From the cell containing the given text, extract its center point as (X, Y) coordinate. 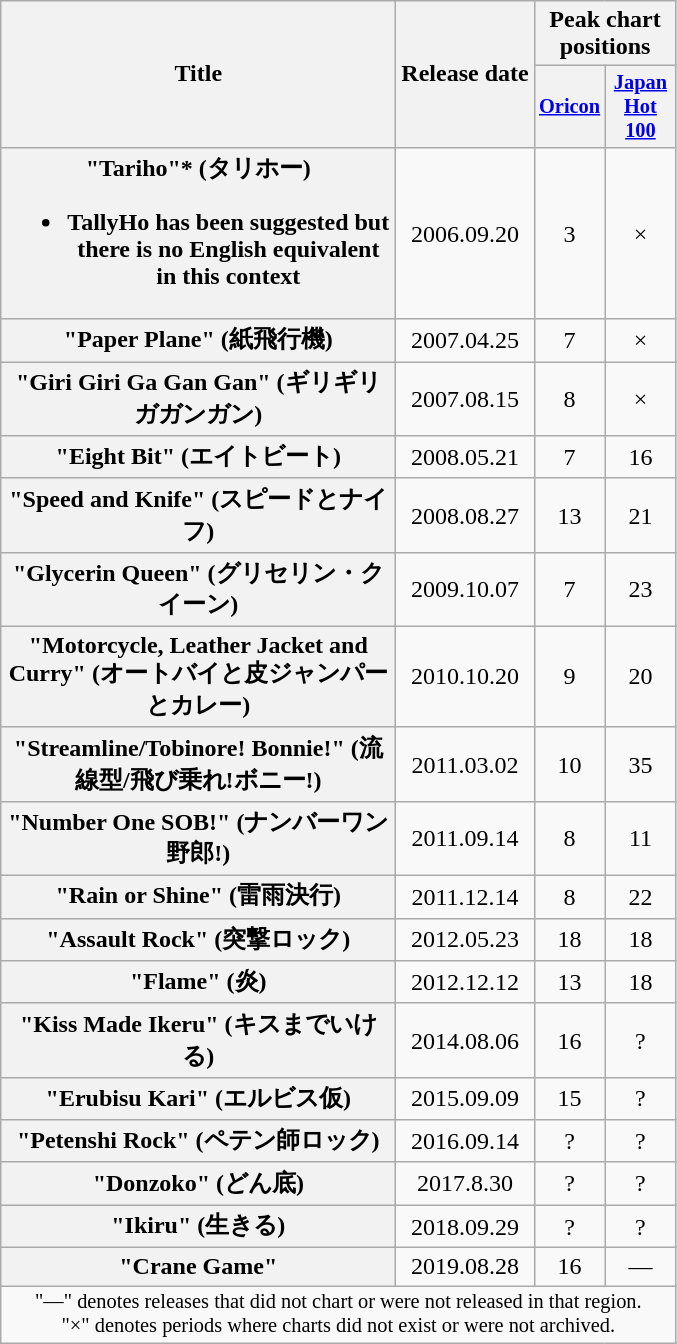
— (640, 1267)
2018.09.29 (465, 1226)
22 (640, 898)
2019.08.28 (465, 1267)
2010.10.20 (465, 676)
"Flame" (炎) (198, 982)
2014.08.06 (465, 1040)
"Giri Giri Ga Gan Gan" (ギリギリガガンガン) (198, 399)
"Paper Plane" (紙飛行機) (198, 340)
15 (570, 1098)
2012.12.12 (465, 982)
Title (198, 74)
2016.09.14 (465, 1142)
"Streamline/Tobinore! Bonnie!" (流線型/飛び乗れ!ボニー!) (198, 764)
"Motorcycle, Leather Jacket and Curry" (オートバイと皮ジャンパーとカレー) (198, 676)
2006.09.20 (465, 233)
"Tariho"* (タリホー)TallyHo has been suggested but there is no English equivalent in this context (198, 233)
Oricon (570, 107)
10 (570, 764)
"Crane Game" (198, 1267)
"Donzoko" (どん底) (198, 1184)
Release date (465, 74)
"Rain or Shine" (雷雨決行) (198, 898)
2017.8.30 (465, 1184)
"Speed and Knife" (スピードとナイフ) (198, 515)
2008.05.21 (465, 458)
9 (570, 676)
"Glycerin Queen" (グリセリン・クイーン) (198, 589)
2008.08.27 (465, 515)
"Ikiru" (生きる) (198, 1226)
"—" denotes releases that did not chart or were not released in that region."×" denotes periods where charts did not exist or were not archived. (338, 1315)
23 (640, 589)
21 (640, 515)
2007.04.25 (465, 340)
2007.08.15 (465, 399)
20 (640, 676)
"Kiss Made Ikeru" (キスまでいける) (198, 1040)
2015.09.09 (465, 1098)
2009.10.07 (465, 589)
35 (640, 764)
2011.12.14 (465, 898)
2012.05.23 (465, 940)
Japan Hot 100 (640, 107)
2011.03.02 (465, 764)
"Erubisu Kari" (エルビス仮) (198, 1098)
"Eight Bit" (エイトビート) (198, 458)
11 (640, 838)
3 (570, 233)
"Petenshi Rock" (ペテン師ロック) (198, 1142)
Peak chart positions (605, 34)
"Assault Rock" (突撃ロック) (198, 940)
"Number One SOB!" (ナンバーワン野郎!) (198, 838)
2011.09.14 (465, 838)
